Pinpoint the cell where the given text exists, returning its [x, y] midpoint coordinate. 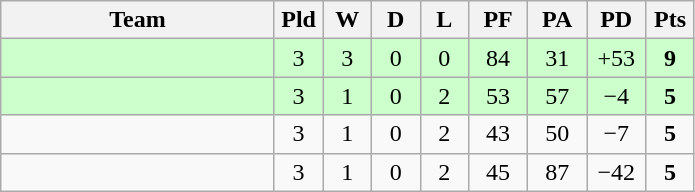
57 [558, 96]
PF [498, 20]
PD [616, 20]
31 [558, 58]
−7 [616, 134]
+53 [616, 58]
45 [498, 172]
87 [558, 172]
PA [558, 20]
50 [558, 134]
43 [498, 134]
9 [670, 58]
D [396, 20]
−42 [616, 172]
W [348, 20]
53 [498, 96]
Pld [298, 20]
L [444, 20]
Pts [670, 20]
84 [498, 58]
Team [138, 20]
−4 [616, 96]
